Find where the given text appears and provide that cell's center as [X, Y] coordinate. 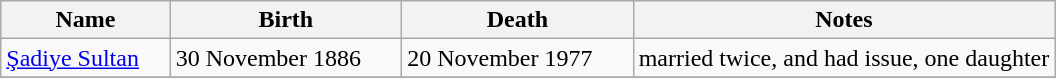
Birth [286, 20]
Death [518, 20]
Name [86, 20]
Şadiye Sultan [86, 58]
Notes [844, 20]
20 November 1977 [518, 58]
30 November 1886 [286, 58]
married twice, and had issue, one daughter [844, 58]
